Capture the cell that displays the provided text and extract its (X, Y) central coordinate. 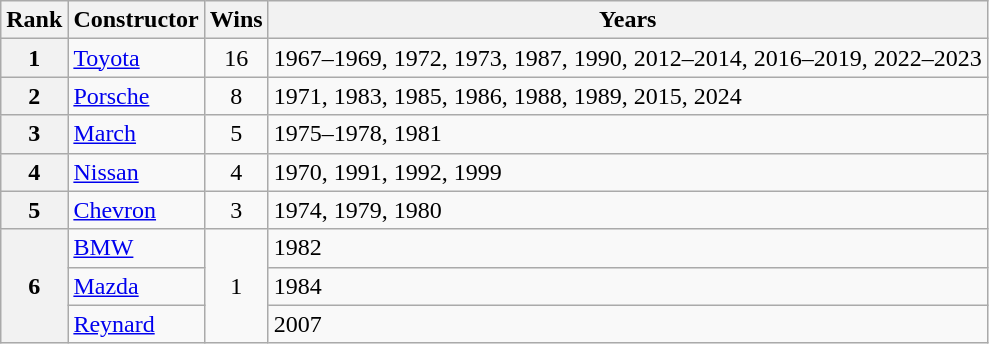
1970, 1991, 1992, 1999 (628, 172)
Chevron (136, 210)
2 (34, 96)
1975–1978, 1981 (628, 134)
BMW (136, 248)
1984 (628, 286)
8 (236, 96)
16 (236, 58)
Toyota (136, 58)
Reynard (136, 324)
1974, 1979, 1980 (628, 210)
Years (628, 20)
1982 (628, 248)
Rank (34, 20)
1971, 1983, 1985, 1986, 1988, 1989, 2015, 2024 (628, 96)
March (136, 134)
Nissan (136, 172)
Porsche (136, 96)
Wins (236, 20)
Mazda (136, 286)
1967–1969, 1972, 1973, 1987, 1990, 2012–2014, 2016–2019, 2022–2023 (628, 58)
6 (34, 286)
Constructor (136, 20)
2007 (628, 324)
